Determine the (x, y) coordinate at the center of the cell enclosing the given text.  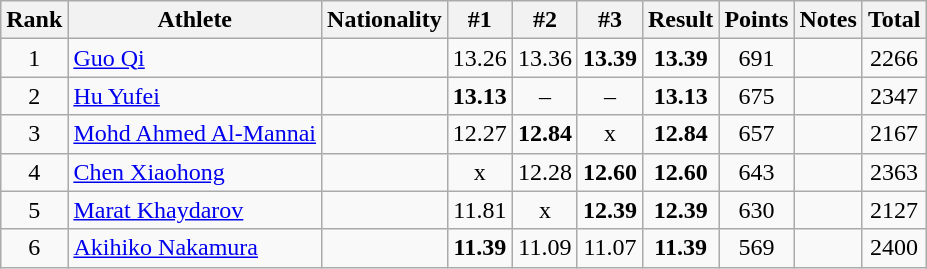
Akihiko Nakamura (195, 248)
#2 (544, 20)
675 (756, 96)
11.81 (480, 210)
691 (756, 58)
643 (756, 172)
#1 (480, 20)
13.36 (544, 58)
2167 (894, 134)
11.07 (610, 248)
2363 (894, 172)
13.26 (480, 58)
2266 (894, 58)
Points (756, 20)
Athlete (195, 20)
657 (756, 134)
Chen Xiaohong (195, 172)
3 (34, 134)
4 (34, 172)
2400 (894, 248)
Guo Qi (195, 58)
Result (680, 20)
6 (34, 248)
#3 (610, 20)
630 (756, 210)
Total (894, 20)
11.09 (544, 248)
Nationality (385, 20)
Hu Yufei (195, 96)
Rank (34, 20)
2 (34, 96)
5 (34, 210)
1 (34, 58)
2127 (894, 210)
12.27 (480, 134)
2347 (894, 96)
Marat Khaydarov (195, 210)
12.28 (544, 172)
Notes (828, 20)
Mohd Ahmed Al-Mannai (195, 134)
569 (756, 248)
